Find where the given text appears and provide that cell's center as (x, y) coordinate. 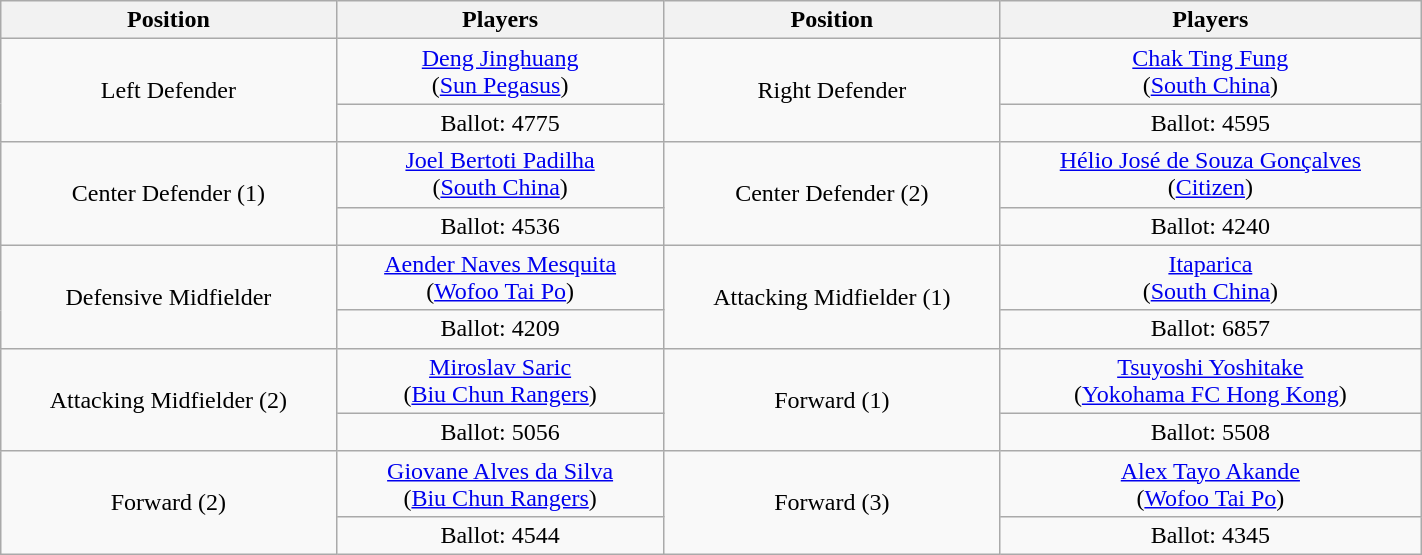
Ballot: 4345 (1210, 535)
Ballot: 5056 (500, 432)
Ballot: 4775 (500, 123)
Ballot: 6857 (1210, 329)
Itaparica(South China) (1210, 278)
Defensive Midfielder (168, 296)
Forward (3) (832, 502)
Chak Ting Fung(South China) (1210, 72)
Tsuyoshi Yoshitake(Yokohama FC Hong Kong) (1210, 380)
Center Defender (1) (168, 194)
Miroslav Saric(Biu Chun Rangers) (500, 380)
Ballot: 4544 (500, 535)
Center Defender (2) (832, 194)
Joel Bertoti Padilha(South China) (500, 174)
Aender Naves Mesquita(Wofoo Tai Po) (500, 278)
Ballot: 4209 (500, 329)
Giovane Alves da Silva(Biu Chun Rangers) (500, 484)
Ballot: 4240 (1210, 226)
Ballot: 5508 (1210, 432)
Hélio José de Souza Gonçalves(Citizen) (1210, 174)
Ballot: 4595 (1210, 123)
Forward (1) (832, 400)
Left Defender (168, 90)
Deng Jinghuang(Sun Pegasus) (500, 72)
Ballot: 4536 (500, 226)
Alex Tayo Akande(Wofoo Tai Po) (1210, 484)
Forward (2) (168, 502)
Attacking Midfielder (2) (168, 400)
Attacking Midfielder (1) (832, 296)
Right Defender (832, 90)
